Identify which cell holds the provided text, then report its (X, Y) central coordinate. 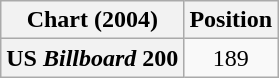
Position (231, 20)
US Billboard 200 (92, 58)
Chart (2004) (92, 20)
189 (231, 58)
